Detect which cell encompasses the target text, then output its (x, y) center coordinate. 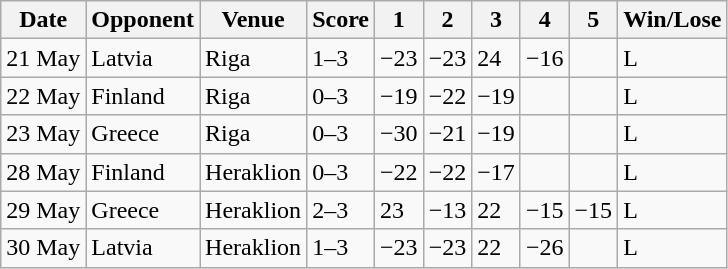
Win/Lose (672, 20)
2–3 (341, 210)
2 (448, 20)
4 (544, 20)
−16 (544, 58)
23 May (44, 134)
29 May (44, 210)
28 May (44, 172)
30 May (44, 248)
−30 (400, 134)
Opponent (143, 20)
22 May (44, 96)
23 (400, 210)
Date (44, 20)
−26 (544, 248)
−13 (448, 210)
21 May (44, 58)
1 (400, 20)
24 (496, 58)
−17 (496, 172)
Score (341, 20)
3 (496, 20)
−21 (448, 134)
5 (594, 20)
Venue (254, 20)
